Determine the [X, Y] coordinate at the center of the cell enclosing the given text.  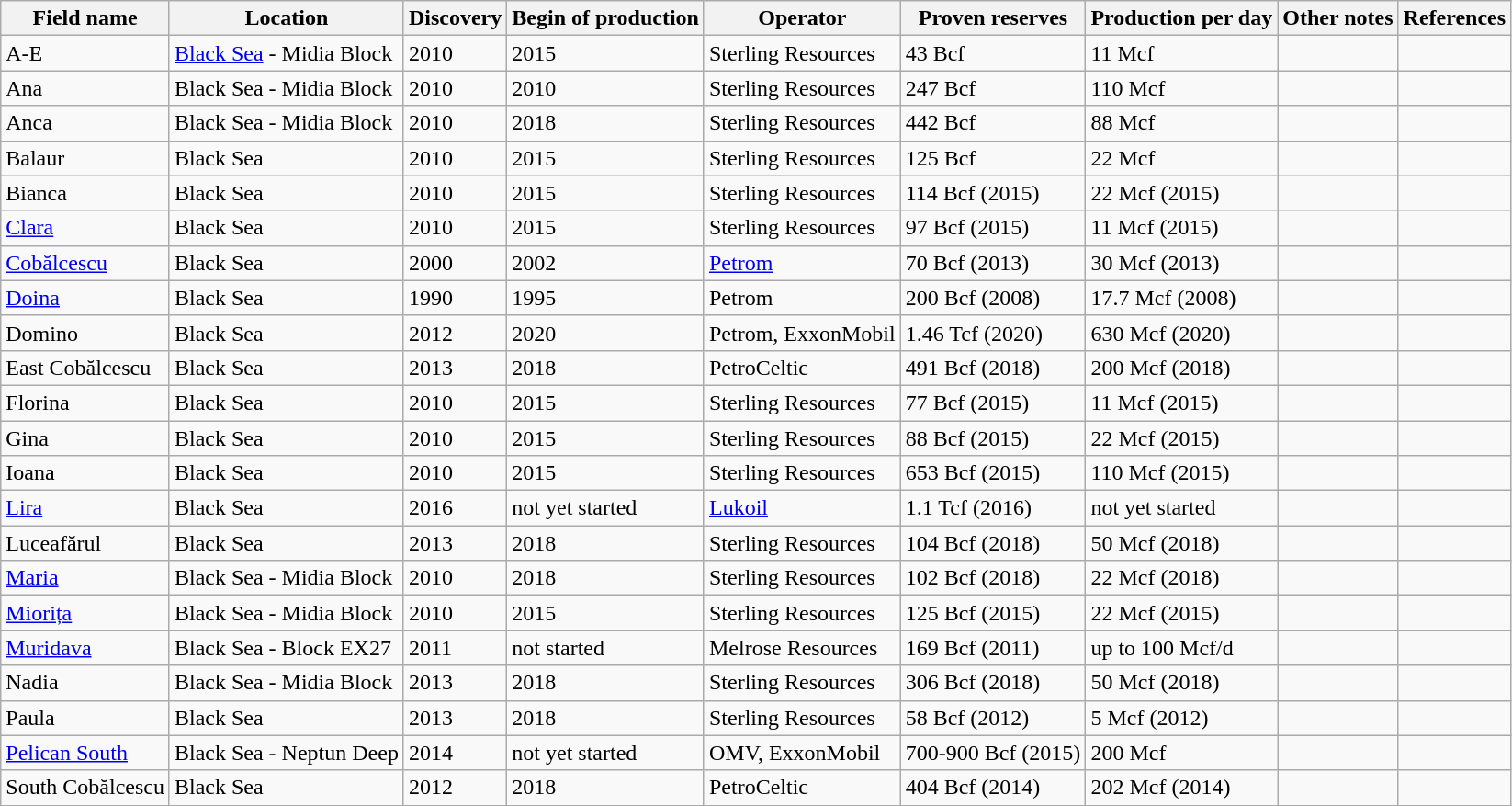
200 Mcf (2018) [1181, 368]
2014 [455, 753]
110 Mcf (2015) [1181, 473]
Cobălcescu [85, 263]
not started [606, 648]
Black Sea - Neptun Deep [287, 753]
Pelican South [85, 753]
11 Mcf [1181, 53]
Maria [85, 578]
Bianca [85, 193]
43 Bcf [993, 53]
97 Bcf (2015) [993, 228]
70 Bcf (2013) [993, 263]
Location [287, 18]
58 Bcf (2012) [993, 718]
653 Bcf (2015) [993, 473]
Anca [85, 123]
88 Bcf (2015) [993, 438]
104 Bcf (2018) [993, 543]
Nadia [85, 683]
200 Mcf [1181, 753]
442 Bcf [993, 123]
1995 [606, 298]
Field name [85, 18]
Luceafărul [85, 543]
2016 [455, 508]
114 Bcf (2015) [993, 193]
306 Bcf (2018) [993, 683]
102 Bcf (2018) [993, 578]
202 Mcf (2014) [1181, 788]
88 Mcf [1181, 123]
Lukoil [802, 508]
491 Bcf (2018) [993, 368]
Florina [85, 403]
22 Mcf [1181, 158]
Production per day [1181, 18]
Discovery [455, 18]
Ioana [85, 473]
404 Bcf (2014) [993, 788]
30 Mcf (2013) [1181, 263]
110 Mcf [1181, 88]
Other notes [1337, 18]
Muridava [85, 648]
East Cobălcescu [85, 368]
Black Sea - Block EX27 [287, 648]
Miorița [85, 613]
700-900 Bcf (2015) [993, 753]
Lira [85, 508]
References [1455, 18]
125 Bcf [993, 158]
1.46 Tcf (2020) [993, 333]
Balaur [85, 158]
17.7 Mcf (2008) [1181, 298]
1990 [455, 298]
Gina [85, 438]
247 Bcf [993, 88]
A-E [85, 53]
630 Mcf (2020) [1181, 333]
Proven reserves [993, 18]
2020 [606, 333]
169 Bcf (2011) [993, 648]
2002 [606, 263]
200 Bcf (2008) [993, 298]
Melrose Resources [802, 648]
22 Mcf (2018) [1181, 578]
Paula [85, 718]
Domino [85, 333]
Operator [802, 18]
1.1 Tcf (2016) [993, 508]
2000 [455, 263]
5 Mcf (2012) [1181, 718]
up to 100 Mcf/d [1181, 648]
Begin of production [606, 18]
Ana [85, 88]
Clara [85, 228]
Doina [85, 298]
125 Bcf (2015) [993, 613]
2011 [455, 648]
South Cobălcescu [85, 788]
Petrom, ExxonMobil [802, 333]
OMV, ExxonMobil [802, 753]
77 Bcf (2015) [993, 403]
